Search for the cell housing the specified text and yield its (X, Y) center coordinate. 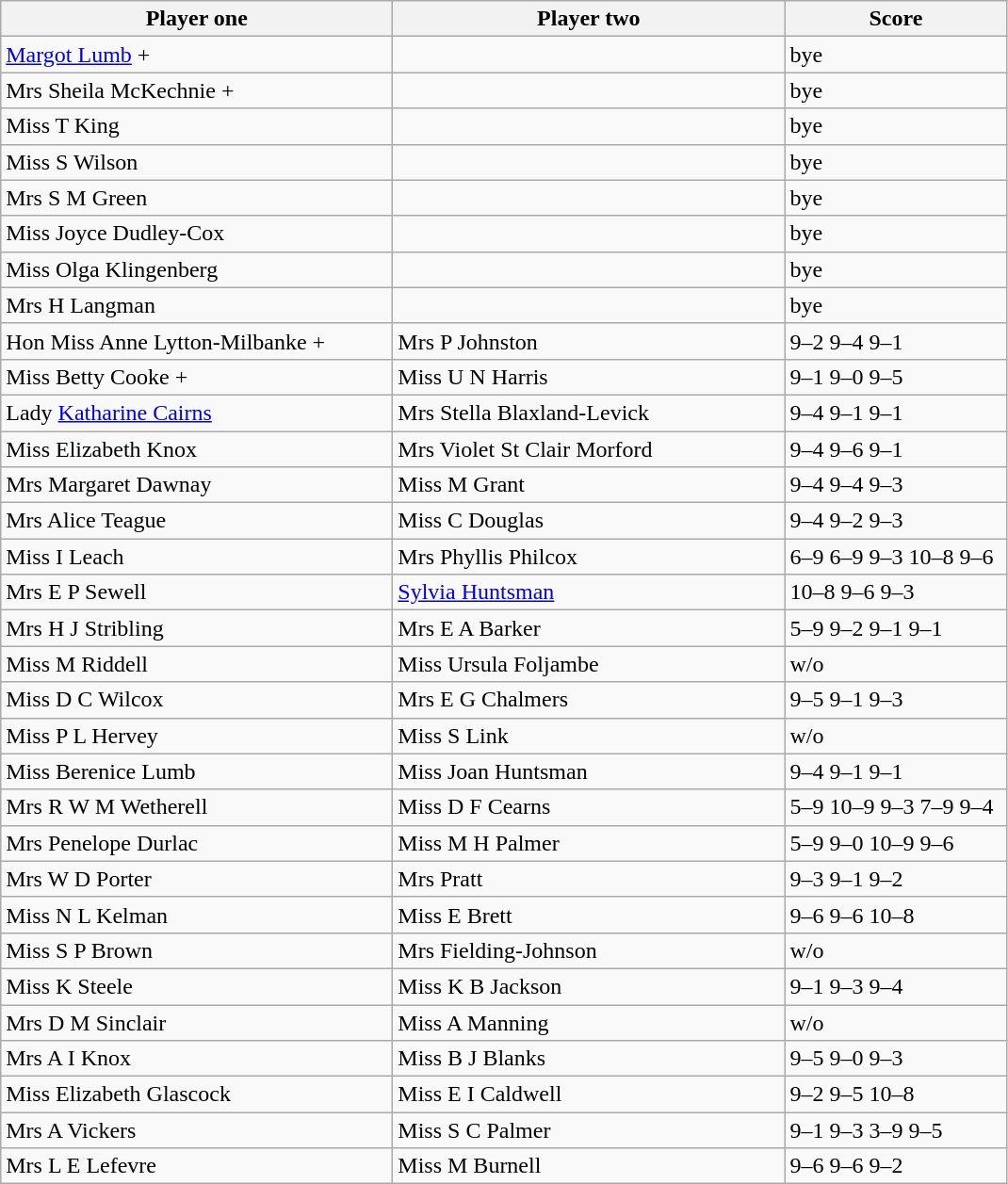
9–5 9–0 9–3 (896, 1059)
10–8 9–6 9–3 (896, 592)
Miss K Steele (197, 986)
Miss D C Wilcox (197, 700)
Miss S Wilson (197, 162)
Miss M H Palmer (589, 843)
Miss S C Palmer (589, 1130)
Miss K B Jackson (589, 986)
Mrs Penelope Durlac (197, 843)
Miss N L Kelman (197, 915)
Miss S Link (589, 736)
Mrs R W M Wetherell (197, 807)
9–2 9–5 10–8 (896, 1095)
Mrs E A Barker (589, 628)
Margot Lumb + (197, 55)
Mrs H Langman (197, 305)
Mrs Margaret Dawnay (197, 485)
Sylvia Huntsman (589, 592)
Miss A Manning (589, 1022)
Miss U N Harris (589, 377)
Miss I Leach (197, 557)
Miss B J Blanks (589, 1059)
Player two (589, 19)
Mrs L E Lefevre (197, 1166)
Miss Joan Huntsman (589, 771)
Miss M Burnell (589, 1166)
Score (896, 19)
6–9 6–9 9–3 10–8 9–6 (896, 557)
Mrs P Johnston (589, 341)
9–1 9–0 9–5 (896, 377)
Mrs E G Chalmers (589, 700)
9–2 9–4 9–1 (896, 341)
Miss E I Caldwell (589, 1095)
Player one (197, 19)
Mrs Sheila McKechnie + (197, 90)
Miss Olga Klingenberg (197, 269)
Miss Berenice Lumb (197, 771)
Mrs Phyllis Philcox (589, 557)
Miss D F Cearns (589, 807)
9–4 9–4 9–3 (896, 485)
Miss S P Brown (197, 950)
Miss Joyce Dudley-Cox (197, 234)
9–4 9–2 9–3 (896, 521)
Mrs S M Green (197, 198)
Miss Ursula Foljambe (589, 664)
Mrs D M Sinclair (197, 1022)
Mrs W D Porter (197, 879)
Miss C Douglas (589, 521)
Miss T King (197, 126)
5–9 9–0 10–9 9–6 (896, 843)
Hon Miss Anne Lytton-Milbanke + (197, 341)
Mrs Alice Teague (197, 521)
Mrs A I Knox (197, 1059)
Miss Elizabeth Glascock (197, 1095)
9–3 9–1 9–2 (896, 879)
Mrs Stella Blaxland-Levick (589, 413)
Miss Betty Cooke + (197, 377)
Mrs E P Sewell (197, 592)
Miss Elizabeth Knox (197, 449)
9–1 9–3 3–9 9–5 (896, 1130)
9–4 9–6 9–1 (896, 449)
Miss E Brett (589, 915)
Miss M Riddell (197, 664)
9–1 9–3 9–4 (896, 986)
Lady Katharine Cairns (197, 413)
5–9 9–2 9–1 9–1 (896, 628)
Mrs Pratt (589, 879)
9–6 9–6 9–2 (896, 1166)
9–5 9–1 9–3 (896, 700)
Miss P L Hervey (197, 736)
Mrs Fielding-Johnson (589, 950)
Miss M Grant (589, 485)
Mrs A Vickers (197, 1130)
9–6 9–6 10–8 (896, 915)
Mrs Violet St Clair Morford (589, 449)
Mrs H J Stribling (197, 628)
5–9 10–9 9–3 7–9 9–4 (896, 807)
